From the cell containing the given text, extract its center point as (x, y) coordinate. 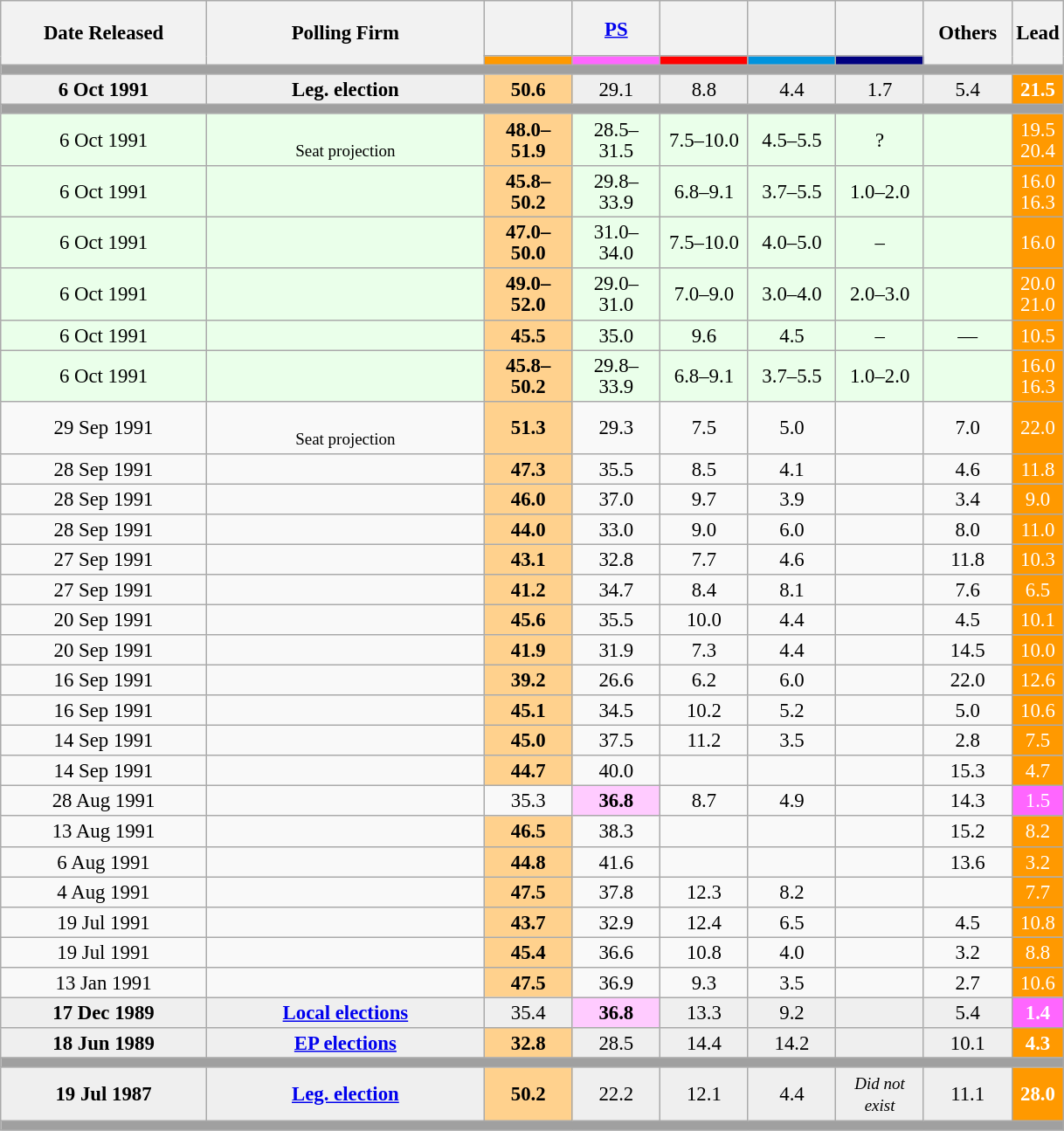
46.0 (528, 500)
Did not exist (881, 1094)
11.2 (704, 741)
8.7 (704, 802)
? (881, 140)
1.4 (1038, 1013)
8.1 (791, 590)
12.3 (704, 893)
10.3 (1038, 559)
47.3 (528, 468)
44.0 (528, 529)
9.3 (704, 983)
45.1 (528, 711)
46.5 (528, 831)
Local elections (345, 1013)
36.9 (617, 983)
7.3 (704, 650)
15.3 (968, 770)
35.0 (617, 335)
31.0–34.0 (617, 243)
19 Jul 1987 (104, 1094)
7.0 (968, 427)
13 Jan 1991 (104, 983)
9.6 (704, 335)
28.5 (617, 1043)
12.4 (704, 922)
35.3 (528, 802)
18 Jun 1989 (104, 1043)
39.2 (528, 681)
50.6 (528, 89)
7.6 (968, 590)
41.6 (617, 861)
2.7 (968, 983)
10.5 (1038, 335)
— (968, 335)
Lead (1038, 33)
32.9 (617, 922)
49.0–52.0 (528, 295)
11.0 (1038, 529)
9.2 (791, 1013)
3.0–4.0 (791, 295)
12.6 (1038, 681)
20.021.0 (1038, 295)
8.4 (704, 590)
35.4 (528, 1013)
15.2 (968, 831)
37.8 (617, 893)
6 Aug 1991 (104, 861)
16.0 (1038, 243)
48.0–51.9 (528, 140)
8.0 (968, 529)
4.0 (791, 952)
4.5–5.5 (791, 140)
29.1 (617, 89)
47.0–50.0 (528, 243)
28 Aug 1991 (104, 802)
34.7 (617, 590)
44.8 (528, 861)
4.7 (1038, 770)
14.3 (968, 802)
6.2 (704, 681)
EP elections (345, 1043)
4.1 (791, 468)
28.0 (1038, 1094)
43.1 (528, 559)
1.7 (881, 89)
43.7 (528, 922)
Polling Firm (345, 33)
34.5 (617, 711)
29.0–31.0 (617, 295)
2.0–3.0 (881, 295)
11.1 (968, 1094)
3.9 (791, 500)
45.5 (528, 335)
4.3 (1038, 1043)
14.4 (704, 1043)
PS (617, 28)
Date Released (104, 33)
7.0–9.0 (704, 295)
13 Aug 1991 (104, 831)
13.3 (704, 1013)
45.4 (528, 952)
2.8 (968, 741)
29.3 (617, 427)
40.0 (617, 770)
5.2 (791, 711)
21.5 (1038, 89)
17 Dec 1989 (104, 1013)
4 Aug 1991 (104, 893)
45.6 (528, 620)
38.3 (617, 831)
4.0–5.0 (791, 243)
26.6 (617, 681)
28.5–31.5 (617, 140)
Others (968, 33)
41.2 (528, 590)
37.0 (617, 500)
50.2 (528, 1094)
45.0 (528, 741)
3.4 (968, 500)
33.0 (617, 529)
14.5 (968, 650)
8.5 (704, 468)
4.9 (791, 802)
36.6 (617, 952)
13.6 (968, 861)
29 Sep 1991 (104, 427)
1.5 (1038, 802)
12.1 (704, 1094)
31.9 (617, 650)
10.2 (704, 711)
44.7 (528, 770)
9.7 (704, 500)
51.3 (528, 427)
37.5 (617, 741)
41.9 (528, 650)
22.2 (617, 1094)
14.2 (791, 1043)
19.520.4 (1038, 140)
